Identify which cell holds the provided text, then report its [X, Y] central coordinate. 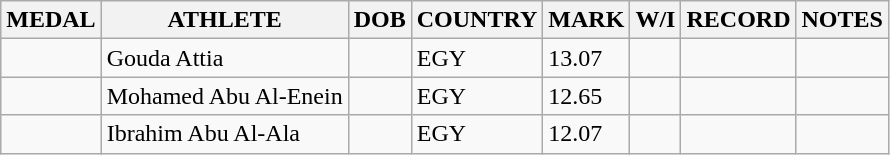
W/I [656, 20]
Mohamed Abu Al-Enein [224, 96]
COUNTRY [477, 20]
12.07 [586, 134]
DOB [380, 20]
RECORD [738, 20]
12.65 [586, 96]
13.07 [586, 58]
Ibrahim Abu Al-Ala [224, 134]
MARK [586, 20]
NOTES [842, 20]
ATHLETE [224, 20]
MEDAL [51, 20]
Gouda Attia [224, 58]
